Find where the given text appears and provide that cell's center as (X, Y) coordinate. 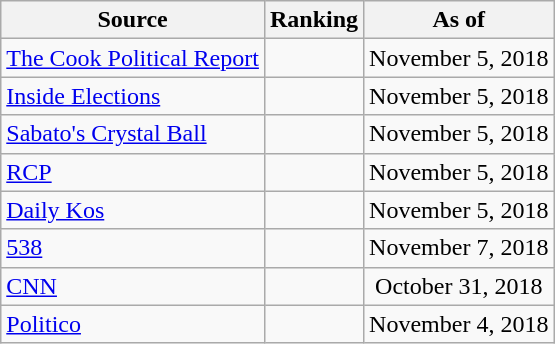
November 4, 2018 (459, 324)
Politico (133, 324)
Sabato's Crystal Ball (133, 134)
Source (133, 20)
Daily Kos (133, 210)
As of (459, 20)
The Cook Political Report (133, 58)
CNN (133, 286)
November 7, 2018 (459, 248)
October 31, 2018 (459, 286)
RCP (133, 172)
Ranking (314, 20)
Inside Elections (133, 96)
538 (133, 248)
